From the cell containing the given text, extract its center point as (x, y) coordinate. 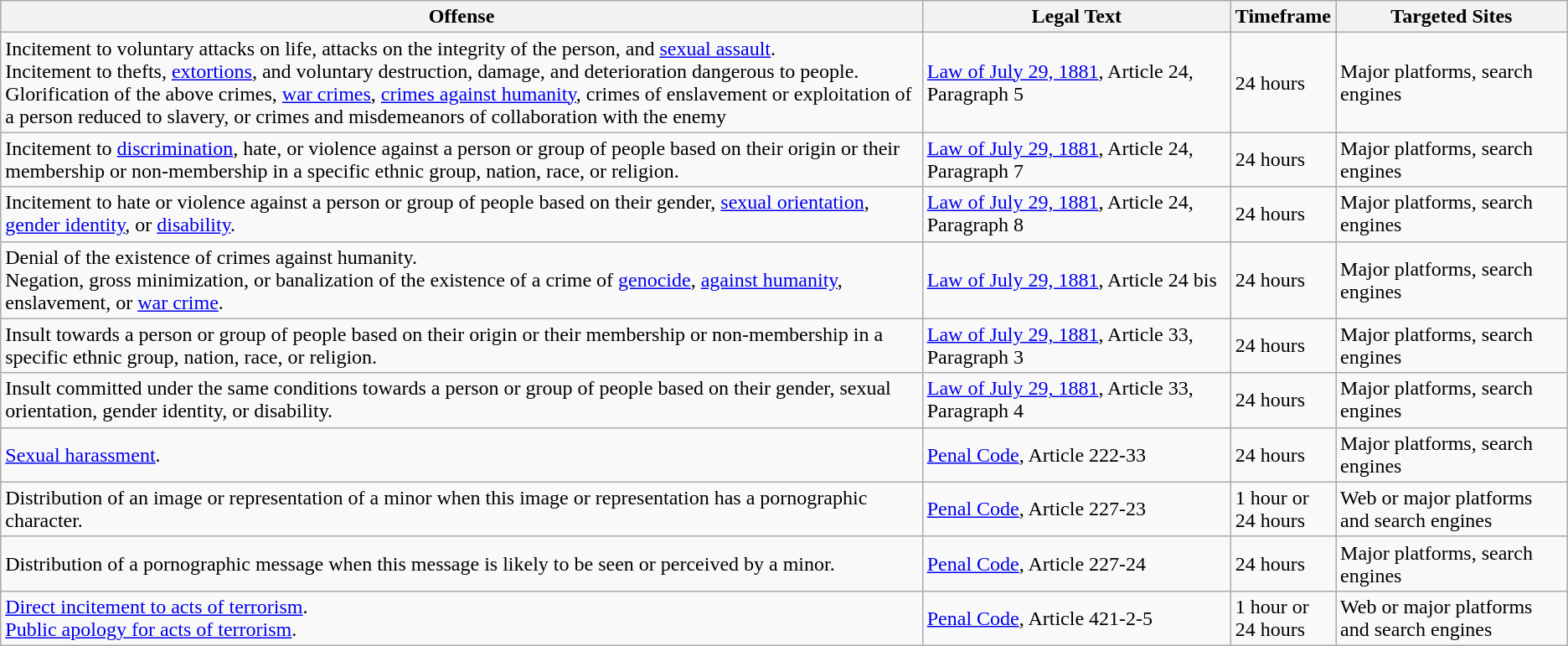
Law of July 29, 1881, Article 24, Paragraph 7 (1076, 159)
Penal Code, Article 222-33 (1076, 454)
Law of July 29, 1881, Article 33, Paragraph 3 (1076, 345)
Incitement to hate or violence against a person or group of people based on their gender, sexual orientation, gender identity, or disability. (462, 214)
Law of July 29, 1881, Article 24 bis (1076, 280)
Targeted Sites (1452, 17)
Penal Code, Article 421-2-5 (1076, 618)
Distribution of an image or representation of a minor when this image or representation has a pornographic character. (462, 509)
Timeframe (1283, 17)
Law of July 29, 1881, Article 33, Paragraph 4 (1076, 401)
Law of July 29, 1881, Article 24, Paragraph 8 (1076, 214)
Legal Text (1076, 17)
Law of July 29, 1881, Article 24, Paragraph 5 (1076, 82)
Penal Code, Article 227-24 (1076, 563)
Distribution of a pornographic message when this message is likely to be seen or perceived by a minor. (462, 563)
Direct incitement to acts of terrorism.Public apology for acts of terrorism. (462, 618)
Offense (462, 17)
Sexual harassment. (462, 454)
Penal Code, Article 227-23 (1076, 509)
